Provide the (X, Y) coordinate of the cell's center where the given text is located.  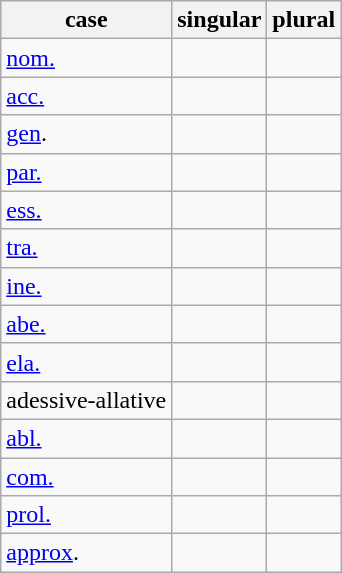
gen. (86, 134)
plural (304, 20)
approx. (86, 553)
singular (220, 20)
adessive-allative (86, 400)
case (86, 20)
ine. (86, 286)
com. (86, 477)
abe. (86, 324)
par. (86, 172)
prol. (86, 515)
acc. (86, 96)
ela. (86, 362)
abl. (86, 438)
ess. (86, 210)
nom. (86, 58)
tra. (86, 248)
